Find where the given text appears and provide that cell's center as (X, Y) coordinate. 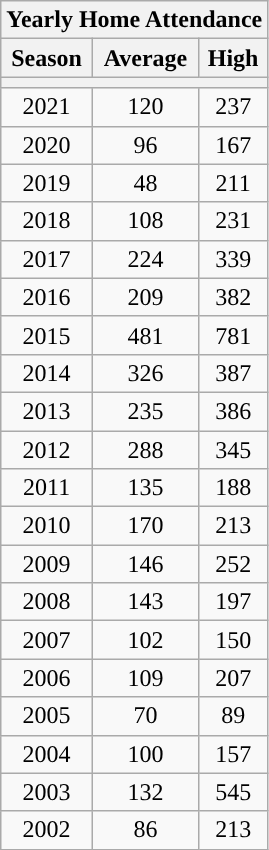
386 (232, 411)
2019 (47, 183)
100 (145, 754)
2004 (47, 754)
387 (232, 373)
120 (145, 107)
109 (145, 678)
2006 (47, 678)
2013 (47, 411)
High (232, 58)
102 (145, 640)
2014 (47, 373)
89 (232, 716)
2015 (47, 335)
Yearly Home Attendance (134, 20)
231 (232, 221)
157 (232, 754)
382 (232, 297)
48 (145, 183)
2017 (47, 259)
2011 (47, 488)
781 (232, 335)
Average (145, 58)
237 (232, 107)
211 (232, 183)
339 (232, 259)
2008 (47, 602)
2018 (47, 221)
2003 (47, 792)
345 (232, 449)
207 (232, 678)
108 (145, 221)
143 (145, 602)
2016 (47, 297)
209 (145, 297)
135 (145, 488)
86 (145, 830)
326 (145, 373)
481 (145, 335)
2002 (47, 830)
235 (145, 411)
2007 (47, 640)
70 (145, 716)
2021 (47, 107)
150 (232, 640)
252 (232, 564)
2009 (47, 564)
188 (232, 488)
2020 (47, 145)
2010 (47, 526)
167 (232, 145)
96 (145, 145)
170 (145, 526)
Season (47, 58)
146 (145, 564)
2012 (47, 449)
2005 (47, 716)
197 (232, 602)
132 (145, 792)
224 (145, 259)
545 (232, 792)
288 (145, 449)
